From the cell containing the given text, extract its center point as [X, Y] coordinate. 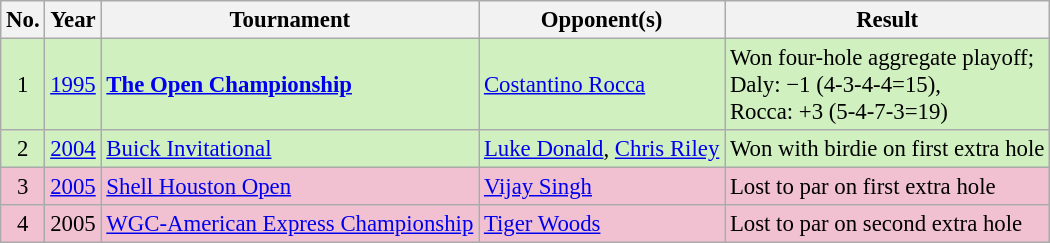
2 [23, 149]
1995 [73, 85]
Luke Donald, Chris Riley [602, 149]
Lost to par on second extra hole [888, 224]
No. [23, 20]
Vijay Singh [602, 187]
4 [23, 224]
Buick Invitational [290, 149]
WGC-American Express Championship [290, 224]
Tiger Woods [602, 224]
Costantino Rocca [602, 85]
Lost to par on first extra hole [888, 187]
The Open Championship [290, 85]
Tournament [290, 20]
Result [888, 20]
Won four-hole aggregate playoff;Daly: −1 (4-3-4-4=15),Rocca: +3 (5-4-7-3=19) [888, 85]
2004 [73, 149]
1 [23, 85]
3 [23, 187]
Won with birdie on first extra hole [888, 149]
Opponent(s) [602, 20]
Year [73, 20]
Shell Houston Open [290, 187]
